From the cell containing the given text, extract its center point as [x, y] coordinate. 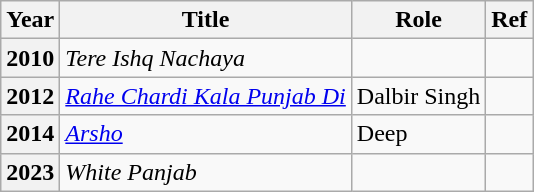
White Panjab [206, 172]
2012 [30, 96]
Title [206, 20]
Role [418, 20]
Arsho [206, 134]
Tere Ishq Nachaya [206, 58]
Rahe Chardi Kala Punjab Di [206, 96]
Ref [510, 20]
Year [30, 20]
Deep [418, 134]
2014 [30, 134]
2010 [30, 58]
2023 [30, 172]
Dalbir Singh [418, 96]
